Locate the cell with the specified text and output its [x, y] center coordinate. 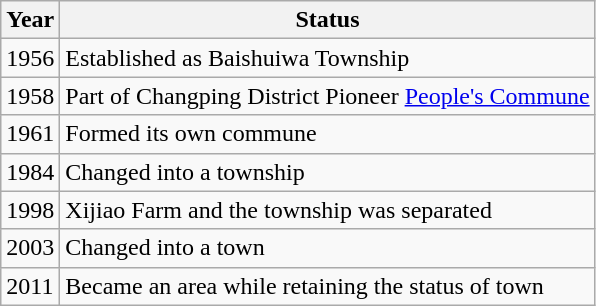
1998 [30, 210]
Became an area while retaining the status of town [328, 286]
Year [30, 20]
1958 [30, 96]
2011 [30, 286]
Status [328, 20]
1961 [30, 134]
Part of Changping District Pioneer People's Commune [328, 96]
1984 [30, 172]
Changed into a town [328, 248]
1956 [30, 58]
Changed into a township [328, 172]
Formed its own commune [328, 134]
Established as Baishuiwa Township [328, 58]
Xijiao Farm and the township was separated [328, 210]
2003 [30, 248]
